For the text-containing cell, return its midpoint in [x, y] coordinate format. 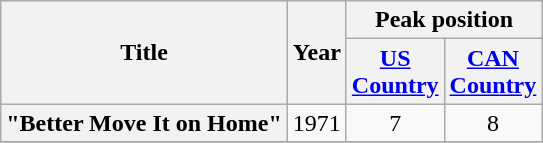
1971 [316, 123]
CANCountry [493, 72]
7 [395, 123]
8 [493, 123]
"Better Move It on Home" [144, 123]
USCountry [395, 72]
Title [144, 52]
Peak position [444, 20]
Year [316, 52]
